Return the [X, Y] coordinate for the center point of the cell that contains the specified text.  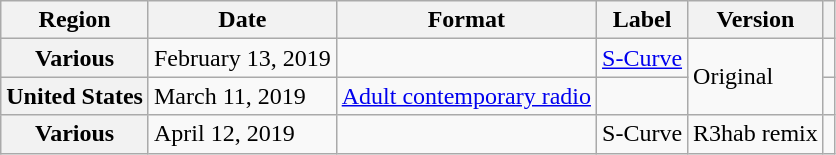
Original [756, 77]
United States [75, 96]
March 11, 2019 [242, 96]
R3hab remix [756, 134]
Adult contemporary radio [466, 96]
Format [466, 20]
Region [75, 20]
Version [756, 20]
Date [242, 20]
February 13, 2019 [242, 58]
April 12, 2019 [242, 134]
Label [642, 20]
